Return [x, y] of the center of cell containing provided text 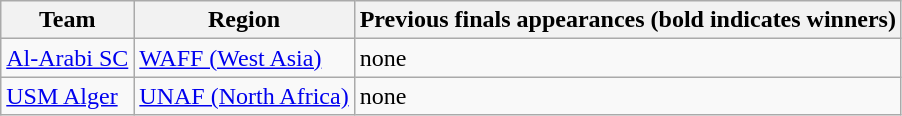
Team [68, 20]
Previous finals appearances (bold indicates winners) [628, 20]
UNAF (North Africa) [244, 96]
USM Alger [68, 96]
Region [244, 20]
WAFF (West Asia) [244, 58]
Al-Arabi SC [68, 58]
